Scan for the cell matching the given text and deliver its (X, Y) coordinate at center. 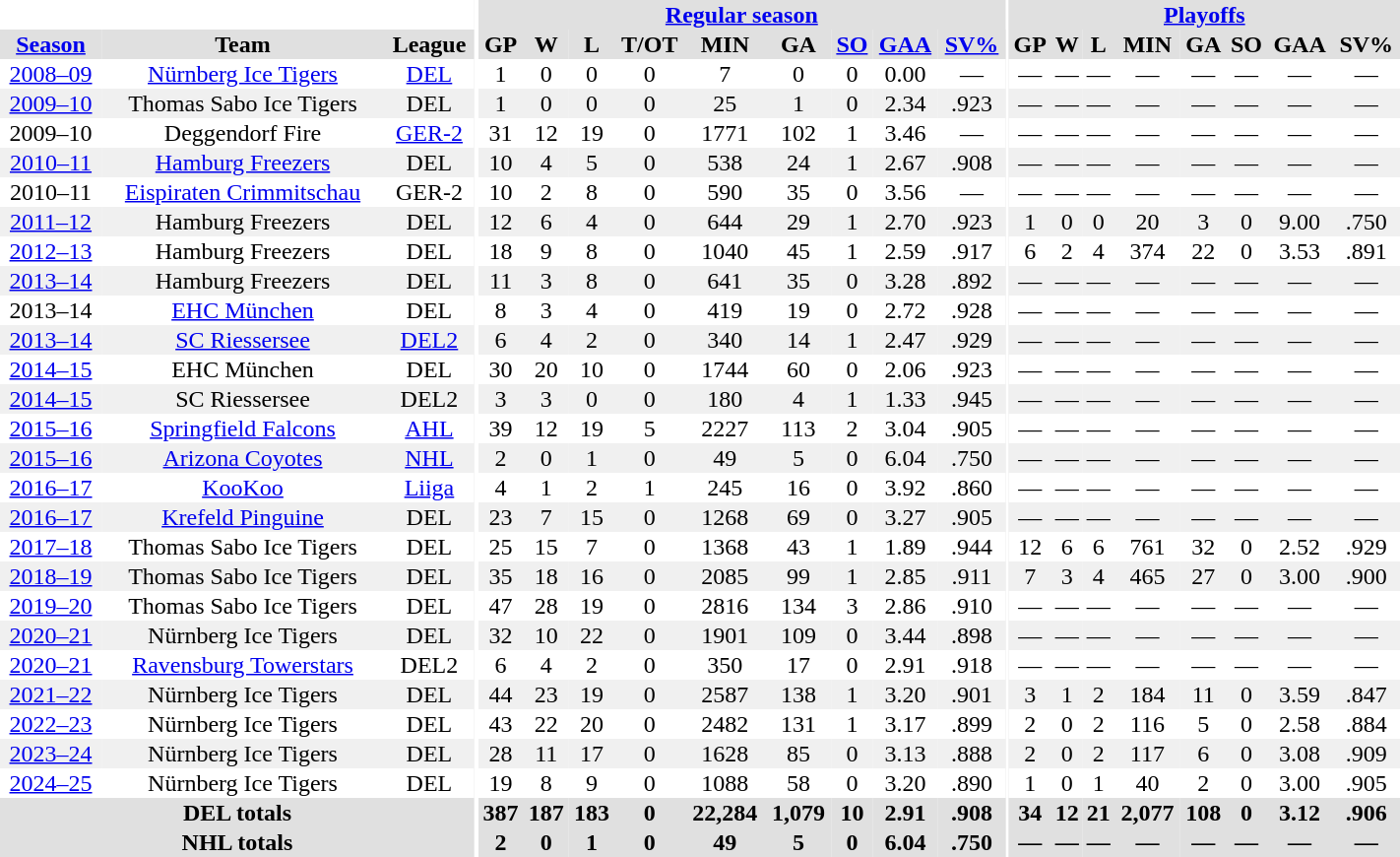
Springfield Falcons (242, 428)
2.86 (906, 606)
2482 (725, 724)
350 (725, 665)
1040 (725, 251)
99 (798, 576)
44 (500, 694)
.909 (1367, 754)
58 (798, 783)
2587 (725, 694)
60 (798, 369)
.917 (972, 251)
Team (242, 44)
3.56 (906, 192)
1268 (725, 517)
1628 (725, 754)
.899 (972, 724)
.892 (972, 281)
DEL totals (237, 813)
.928 (972, 310)
419 (725, 310)
116 (1148, 724)
1368 (725, 547)
138 (798, 694)
45 (798, 251)
3.12 (1300, 813)
2018–19 (51, 576)
644 (725, 222)
2.34 (906, 103)
465 (1148, 576)
14 (798, 340)
27 (1203, 576)
.911 (972, 576)
3.08 (1300, 754)
NHL (429, 458)
3.13 (906, 754)
3.44 (906, 635)
34 (1030, 813)
2.59 (906, 251)
KooKoo (242, 488)
40 (1148, 783)
3.28 (906, 281)
2.47 (906, 340)
2,077 (1148, 813)
AHL (429, 428)
183 (592, 813)
.944 (972, 547)
109 (798, 635)
Ravensburg Towerstars (242, 665)
2021–22 (51, 694)
22,284 (725, 813)
1.89 (906, 547)
2.72 (906, 310)
113 (798, 428)
2024–25 (51, 783)
387 (500, 813)
3.17 (906, 724)
30 (500, 369)
131 (798, 724)
.900 (1367, 576)
9.00 (1300, 222)
374 (1148, 251)
85 (798, 754)
Liiga (429, 488)
.884 (1367, 724)
2.06 (906, 369)
1744 (725, 369)
.891 (1367, 251)
134 (798, 606)
2022–23 (51, 724)
590 (725, 192)
.890 (972, 783)
2008–09 (51, 74)
.847 (1367, 694)
T/OT (650, 44)
.860 (972, 488)
0.00 (906, 74)
League (429, 44)
Arizona Coyotes (242, 458)
2.67 (906, 163)
Deggendorf Fire (242, 133)
180 (725, 399)
3.59 (1300, 694)
117 (1148, 754)
39 (500, 428)
1.33 (906, 399)
.945 (972, 399)
245 (725, 488)
187 (546, 813)
Krefeld Pinguine (242, 517)
2012–13 (51, 251)
761 (1148, 547)
108 (1203, 813)
2017–18 (51, 547)
.906 (1367, 813)
2011–12 (51, 222)
24 (798, 163)
184 (1148, 694)
NHL totals (237, 842)
3.46 (906, 133)
.901 (972, 694)
1771 (725, 133)
2085 (725, 576)
1,079 (798, 813)
2019–20 (51, 606)
.888 (972, 754)
2.70 (906, 222)
2.58 (1300, 724)
1901 (725, 635)
538 (725, 163)
3.04 (906, 428)
.898 (972, 635)
.910 (972, 606)
3.53 (1300, 251)
340 (725, 340)
.918 (972, 665)
2.85 (906, 576)
1088 (725, 783)
102 (798, 133)
3.92 (906, 488)
29 (798, 222)
2.52 (1300, 547)
Playoffs (1205, 15)
2227 (725, 428)
641 (725, 281)
21 (1099, 813)
Season (51, 44)
47 (500, 606)
3.27 (906, 517)
69 (798, 517)
Eispiraten Crimmitschau (242, 192)
2816 (725, 606)
Regular season (741, 15)
31 (500, 133)
2023–24 (51, 754)
